Output the (x, y) coordinate of the center of the cell containing the given text.  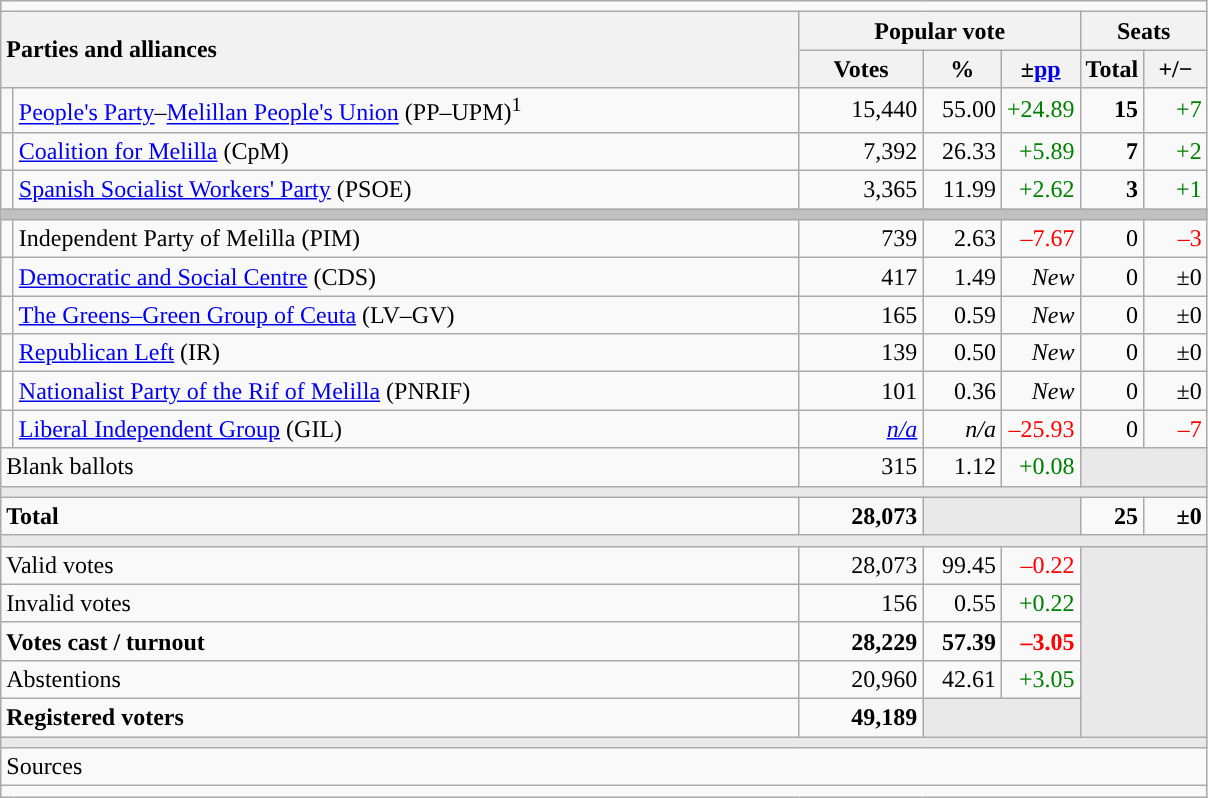
20,960 (861, 679)
139 (861, 353)
+7 (1176, 110)
0.55 (962, 603)
Seats (1144, 31)
1.12 (962, 467)
99.45 (962, 565)
+0.22 (1040, 603)
–25.93 (1040, 429)
3,365 (861, 190)
Parties and alliances (400, 50)
11.99 (962, 190)
Popular vote (940, 31)
15 (1112, 110)
7,392 (861, 151)
3 (1112, 190)
+24.89 (1040, 110)
0.50 (962, 353)
42.61 (962, 679)
±pp (1040, 69)
Valid votes (400, 565)
0.36 (962, 391)
% (962, 69)
57.39 (962, 641)
Coalition for Melilla (CpM) (406, 151)
0.59 (962, 315)
+3.05 (1040, 679)
–0.22 (1040, 565)
–7.67 (1040, 239)
28,229 (861, 641)
15,440 (861, 110)
+1 (1176, 190)
+5.89 (1040, 151)
Republican Left (IR) (406, 353)
49,189 (861, 718)
+/− (1176, 69)
Invalid votes (400, 603)
People's Party–Melillan People's Union (PP–UPM)1 (406, 110)
Spanish Socialist Workers' Party (PSOE) (406, 190)
25 (1112, 516)
Nationalist Party of the Rif of Melilla (PNRIF) (406, 391)
26.33 (962, 151)
–3 (1176, 239)
2.63 (962, 239)
156 (861, 603)
101 (861, 391)
Votes (861, 69)
55.00 (962, 110)
+2 (1176, 151)
Blank ballots (400, 467)
Registered voters (400, 718)
–7 (1176, 429)
165 (861, 315)
417 (861, 277)
–3.05 (1040, 641)
1.49 (962, 277)
+0.08 (1040, 467)
7 (1112, 151)
+2.62 (1040, 190)
The Greens–Green Group of Ceuta (LV–GV) (406, 315)
739 (861, 239)
Democratic and Social Centre (CDS) (406, 277)
Abstentions (400, 679)
Votes cast / turnout (400, 641)
Independent Party of Melilla (PIM) (406, 239)
Liberal Independent Group (GIL) (406, 429)
315 (861, 467)
Sources (604, 767)
